Provide the [X, Y] coordinate of the cell's center where the given text is located.  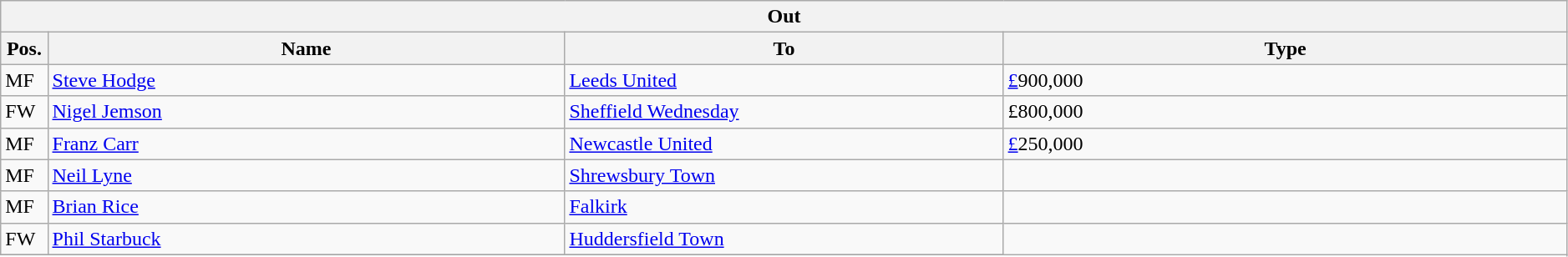
Shrewsbury Town [784, 175]
Huddersfield Town [784, 239]
Name [306, 48]
£800,000 [1285, 112]
Steve Hodge [306, 80]
Phil Starbuck [306, 239]
Nigel Jemson [306, 112]
To [784, 48]
Sheffield Wednesday [784, 112]
Out [784, 17]
Neil Lyne [306, 175]
Newcastle United [784, 144]
Falkirk [784, 207]
Franz Carr [306, 144]
£250,000 [1285, 144]
£900,000 [1285, 80]
Brian Rice [306, 207]
Type [1285, 48]
Leeds United [784, 80]
Pos. [24, 48]
